From the cell containing the given text, extract its center point as [x, y] coordinate. 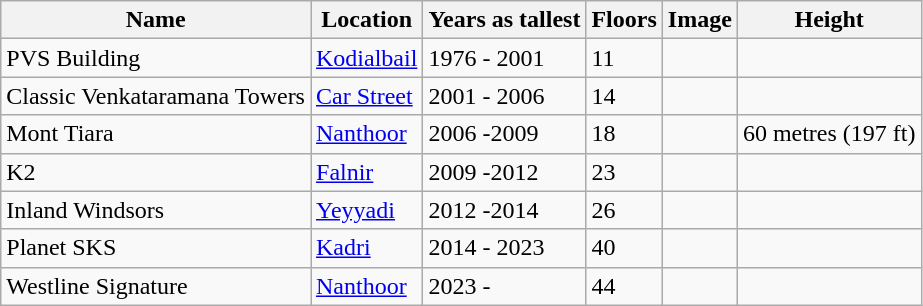
40 [624, 248]
2012 -2014 [504, 210]
60 metres (197 ft) [829, 134]
PVS Building [156, 58]
2023 - [504, 286]
2009 -2012 [504, 172]
Location [366, 20]
1976 - 2001 [504, 58]
23 [624, 172]
K2 [156, 172]
14 [624, 96]
Kodialbail [366, 58]
Years as tallest [504, 20]
11 [624, 58]
Mont Tiara [156, 134]
Classic Venkataramana Towers [156, 96]
Floors [624, 20]
26 [624, 210]
Image [700, 20]
Westline Signature [156, 286]
Inland Windsors [156, 210]
44 [624, 286]
Kadri [366, 248]
Planet SKS [156, 248]
Height [829, 20]
2006 -2009 [504, 134]
2014 - 2023 [504, 248]
Name [156, 20]
Car Street [366, 96]
Yeyyadi [366, 210]
Falnir [366, 172]
2001 - 2006 [504, 96]
18 [624, 134]
